Pinpoint the cell where the given text exists, returning its [X, Y] midpoint coordinate. 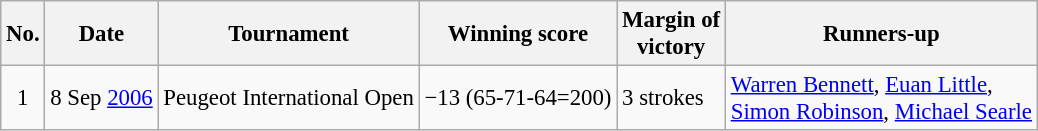
Tournament [288, 34]
Winning score [518, 34]
Warren Bennett, Euan Little, Simon Robinson, Michael Searle [881, 98]
Date [102, 34]
Peugeot International Open [288, 98]
Margin ofvictory [672, 34]
1 [23, 98]
No. [23, 34]
Runners-up [881, 34]
−13 (65-71-64=200) [518, 98]
8 Sep 2006 [102, 98]
3 strokes [672, 98]
